Find where the given text appears and provide that cell's center as [X, Y] coordinate. 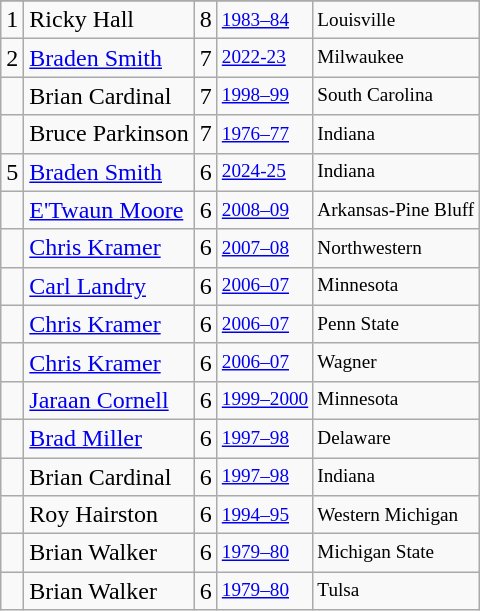
1998–99 [265, 96]
Bruce Parkinson [109, 134]
1976–77 [265, 134]
Louisville [396, 20]
Tulsa [396, 591]
Milwaukee [396, 58]
Roy Hairston [109, 515]
Carl Landry [109, 286]
2024-25 [265, 172]
South Carolina [396, 96]
Brad Miller [109, 438]
Northwestern [396, 248]
Wagner [396, 362]
1983–84 [265, 20]
E'Twaun Moore [109, 210]
Delaware [396, 438]
2008–09 [265, 210]
5 [12, 172]
Western Michigan [396, 515]
Penn State [396, 324]
Ricky Hall [109, 20]
Arkansas-Pine Bluff [396, 210]
1994–95 [265, 515]
Michigan State [396, 553]
2007–08 [265, 248]
1999–2000 [265, 400]
1 [12, 20]
2022-23 [265, 58]
8 [206, 20]
2 [12, 58]
Jaraan Cornell [109, 400]
